For the text-containing cell, return its midpoint in (X, Y) coordinate format. 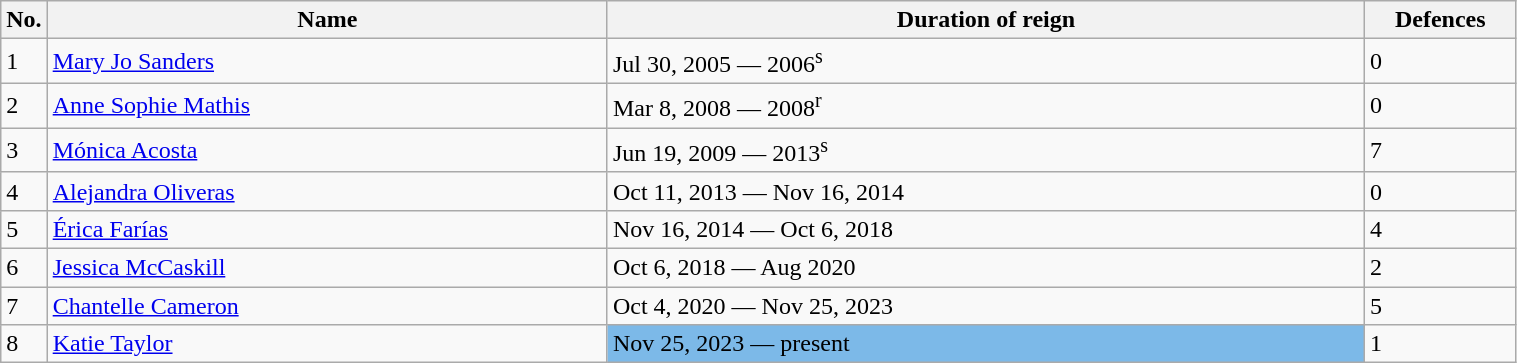
No. (24, 20)
Chantelle Cameron (327, 306)
3 (24, 150)
Jun 19, 2009 — 2013s (986, 150)
6 (24, 268)
Mónica Acosta (327, 150)
Érica Farías (327, 230)
Oct 4, 2020 — Nov 25, 2023 (986, 306)
Alejandra Oliveras (327, 191)
Mary Jo Sanders (327, 62)
Katie Taylor (327, 344)
Anne Sophie Mathis (327, 106)
Nov 16, 2014 — Oct 6, 2018 (986, 230)
Jul 30, 2005 — 2006s (986, 62)
Oct 6, 2018 — Aug 2020 (986, 268)
Defences (1441, 20)
Oct 11, 2013 — Nov 16, 2014 (986, 191)
Nov 25, 2023 — present (986, 344)
Name (327, 20)
Jessica McCaskill (327, 268)
Duration of reign (986, 20)
8 (24, 344)
Mar 8, 2008 — 2008r (986, 106)
